Provide the (X, Y) coordinate of the cell's center where the given text is located.  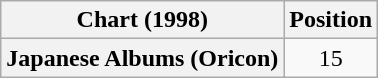
Chart (1998) (142, 20)
15 (331, 58)
Japanese Albums (Oricon) (142, 58)
Position (331, 20)
